From the cell containing the given text, extract its center point as [x, y] coordinate. 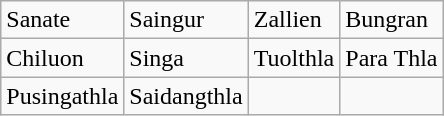
Sanate [62, 20]
Pusingathla [62, 96]
Chiluon [62, 58]
Saidangthla [186, 96]
Saingur [186, 20]
Tuolthla [294, 58]
Para Thla [392, 58]
Zallien [294, 20]
Bungran [392, 20]
Singa [186, 58]
